From the cell containing the given text, extract its center point as [x, y] coordinate. 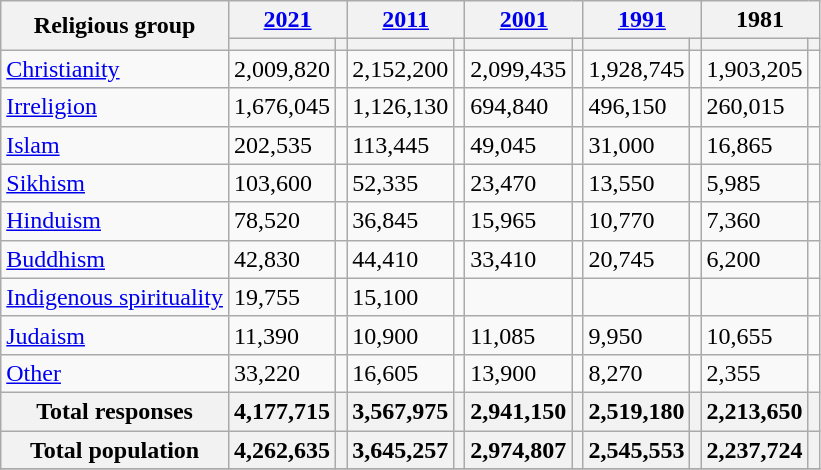
42,830 [282, 259]
Total population [115, 449]
49,045 [518, 145]
496,150 [636, 107]
4,177,715 [282, 411]
36,845 [400, 221]
202,535 [282, 145]
103,600 [282, 183]
8,270 [636, 373]
3,567,975 [400, 411]
3,645,257 [400, 449]
2,237,724 [754, 449]
19,755 [282, 297]
2021 [287, 20]
2,213,650 [754, 411]
44,410 [400, 259]
33,220 [282, 373]
Buddhism [115, 259]
52,335 [400, 183]
2,099,435 [518, 69]
Irreligion [115, 107]
33,410 [518, 259]
2,009,820 [282, 69]
10,770 [636, 221]
20,745 [636, 259]
Christianity [115, 69]
6,200 [754, 259]
10,900 [400, 335]
1,676,045 [282, 107]
16,865 [754, 145]
1,928,745 [636, 69]
Indigenous spirituality [115, 297]
1981 [760, 20]
10,655 [754, 335]
4,262,635 [282, 449]
2001 [524, 20]
113,445 [400, 145]
2,152,200 [400, 69]
2011 [406, 20]
11,085 [518, 335]
13,900 [518, 373]
2,941,150 [518, 411]
Religious group [115, 26]
2,519,180 [636, 411]
15,965 [518, 221]
9,950 [636, 335]
2,545,553 [636, 449]
Other [115, 373]
31,000 [636, 145]
23,470 [518, 183]
1991 [642, 20]
13,550 [636, 183]
Islam [115, 145]
2,355 [754, 373]
Judaism [115, 335]
1,126,130 [400, 107]
7,360 [754, 221]
1,903,205 [754, 69]
11,390 [282, 335]
15,100 [400, 297]
Sikhism [115, 183]
260,015 [754, 107]
16,605 [400, 373]
Total responses [115, 411]
5,985 [754, 183]
2,974,807 [518, 449]
78,520 [282, 221]
Hinduism [115, 221]
694,840 [518, 107]
